Output the (x, y) coordinate of the center of the cell containing the given text.  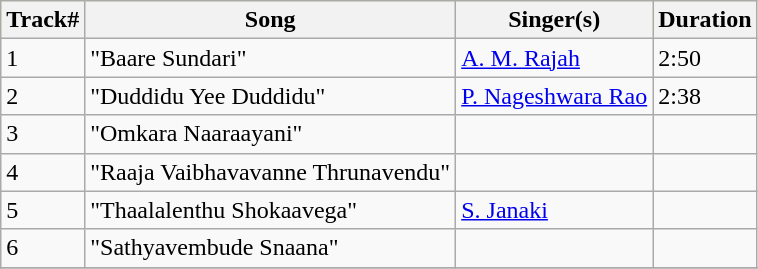
2:38 (705, 96)
4 (43, 172)
5 (43, 210)
1 (43, 58)
"Baare Sundari" (270, 58)
"Sathyavembude Snaana" (270, 248)
P. Nageshwara Rao (554, 96)
"Omkara Naaraayani" (270, 134)
2:50 (705, 58)
A. M. Rajah (554, 58)
Singer(s) (554, 20)
6 (43, 248)
"Thaalalenthu Shokaavega" (270, 210)
S. Janaki (554, 210)
2 (43, 96)
3 (43, 134)
"Duddidu Yee Duddidu" (270, 96)
Track# (43, 20)
"Raaja Vaibhavavanne Thrunavendu" (270, 172)
Song (270, 20)
Duration (705, 20)
